Search for the cell housing the specified text and yield its [x, y] center coordinate. 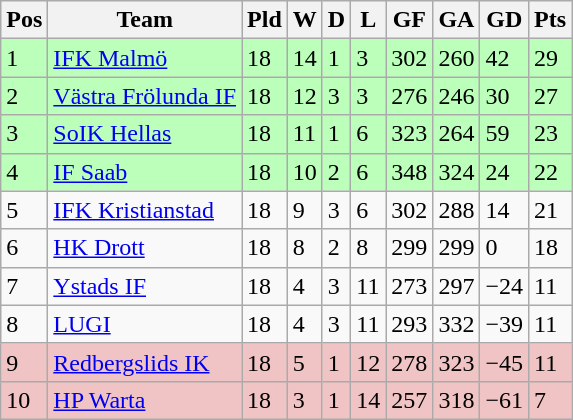
21 [550, 210]
318 [456, 400]
30 [504, 96]
HP Warta [145, 400]
Pts [550, 20]
SoIK Hellas [145, 134]
LUGI [145, 324]
293 [410, 324]
246 [456, 96]
297 [456, 286]
23 [550, 134]
Västra Frölunda IF [145, 96]
Team [145, 20]
Ystads IF [145, 286]
288 [456, 210]
24 [504, 172]
−24 [504, 286]
GD [504, 20]
Redbergslids IK [145, 362]
−39 [504, 324]
22 [550, 172]
IF Saab [145, 172]
332 [456, 324]
W [304, 20]
L [368, 20]
276 [410, 96]
HK Drott [145, 248]
GF [410, 20]
IFK Malmö [145, 58]
278 [410, 362]
Pos [24, 20]
29 [550, 58]
−61 [504, 400]
257 [410, 400]
59 [504, 134]
260 [456, 58]
−45 [504, 362]
42 [504, 58]
273 [410, 286]
Pld [265, 20]
324 [456, 172]
IFK Kristianstad [145, 210]
348 [410, 172]
27 [550, 96]
264 [456, 134]
GA [456, 20]
0 [504, 248]
D [336, 20]
